Provide the (x, y) coordinate of the cell's center where the given text is located.  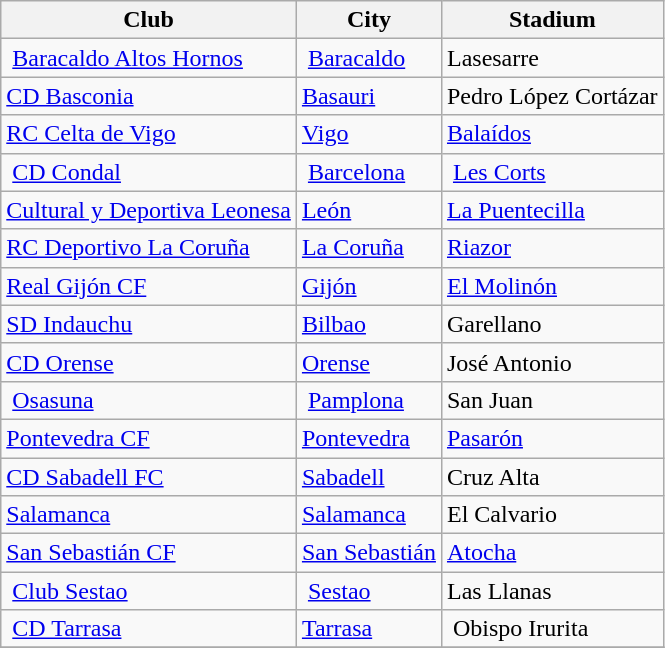
El Molinón (552, 286)
Las Llanas (552, 591)
Lasesarre (552, 58)
San Sebastián CF (149, 553)
City (368, 20)
Bilbao (368, 324)
Barcelona (368, 172)
El Calvario (552, 515)
Vigo (368, 134)
José Antonio (552, 362)
CD Condal (149, 172)
Obispo Irurita (552, 629)
Basauri (368, 96)
San Sebastián (368, 553)
Gijón (368, 286)
Pontevedra (368, 438)
Stadium (552, 20)
Atocha (552, 553)
Baracaldo Altos Hornos (149, 58)
Club Sestao (149, 591)
Balaídos (552, 134)
Tarrasa (368, 629)
Pontevedra CF (149, 438)
CD Sabadell FC (149, 477)
SD Indauchu (149, 324)
Osasuna (149, 400)
Sabadell (368, 477)
La Coruña (368, 248)
León (368, 210)
Baracaldo (368, 58)
Riazor (552, 248)
Cultural y Deportiva Leonesa (149, 210)
Cruz Alta (552, 477)
La Puentecilla (552, 210)
Pedro López Cortázar (552, 96)
CD Basconia (149, 96)
RC Celta de Vigo (149, 134)
Club (149, 20)
Pasarón (552, 438)
CD Orense (149, 362)
Pamplona (368, 400)
CD Tarrasa (149, 629)
Sestao (368, 591)
Orense (368, 362)
Les Corts (552, 172)
San Juan (552, 400)
Real Gijón CF (149, 286)
Garellano (552, 324)
RC Deportivo La Coruña (149, 248)
